For the text-containing cell, return its midpoint in (X, Y) coordinate format. 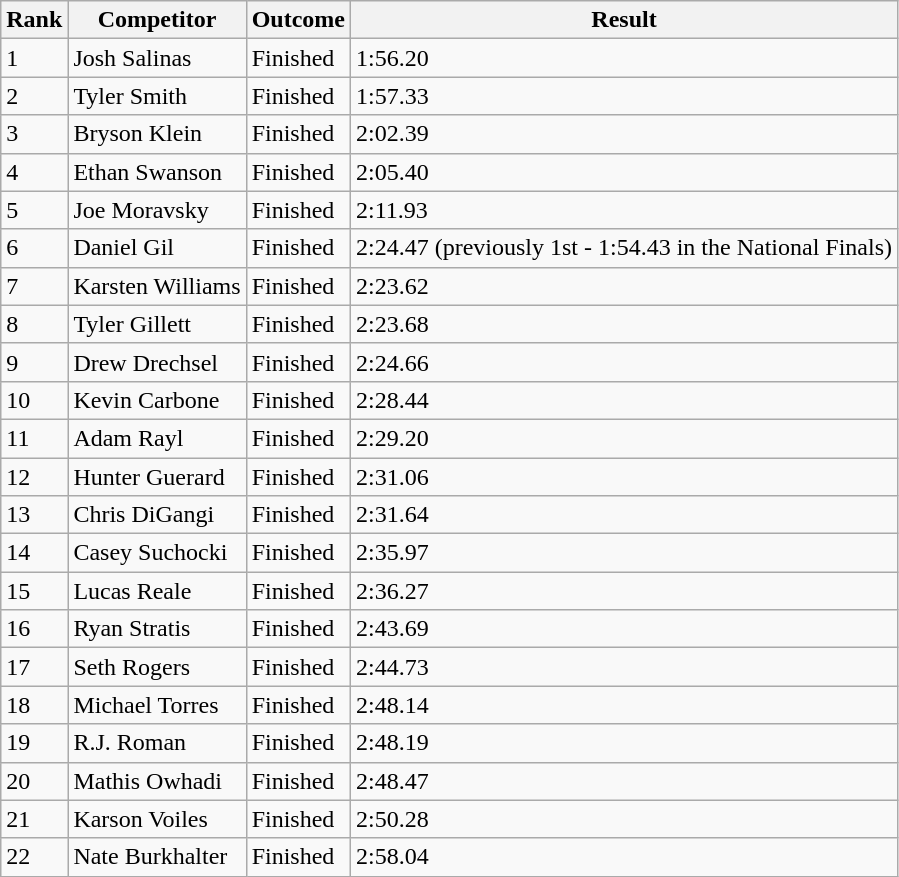
Tyler Gillett (157, 324)
Casey Suchocki (157, 553)
Chris DiGangi (157, 515)
2:05.40 (624, 172)
6 (34, 248)
18 (34, 705)
2:48.14 (624, 705)
Tyler Smith (157, 96)
Outcome (298, 20)
Ryan Stratis (157, 629)
Competitor (157, 20)
2:48.19 (624, 743)
Joe Moravsky (157, 210)
7 (34, 286)
2:43.69 (624, 629)
2:31.06 (624, 477)
Nate Burkhalter (157, 857)
16 (34, 629)
14 (34, 553)
2:23.62 (624, 286)
2:02.39 (624, 134)
1 (34, 58)
15 (34, 591)
10 (34, 400)
4 (34, 172)
2:23.68 (624, 324)
Drew Drechsel (157, 362)
Karson Voiles (157, 819)
2 (34, 96)
Bryson Klein (157, 134)
2:48.47 (624, 781)
2:29.20 (624, 438)
2:50.28 (624, 819)
2:24.66 (624, 362)
9 (34, 362)
Rank (34, 20)
20 (34, 781)
2:31.64 (624, 515)
Daniel Gil (157, 248)
Seth Rogers (157, 667)
8 (34, 324)
Mathis Owhadi (157, 781)
Karsten Williams (157, 286)
2:35.97 (624, 553)
Kevin Carbone (157, 400)
2:36.27 (624, 591)
17 (34, 667)
Michael Torres (157, 705)
19 (34, 743)
1:56.20 (624, 58)
Josh Salinas (157, 58)
22 (34, 857)
Lucas Reale (157, 591)
3 (34, 134)
2:24.47 (previously 1st - 1:54.43 in the National Finals) (624, 248)
Adam Rayl (157, 438)
21 (34, 819)
Result (624, 20)
1:57.33 (624, 96)
11 (34, 438)
13 (34, 515)
Ethan Swanson (157, 172)
2:11.93 (624, 210)
2:44.73 (624, 667)
2:28.44 (624, 400)
Hunter Guerard (157, 477)
12 (34, 477)
5 (34, 210)
R.J. Roman (157, 743)
2:58.04 (624, 857)
